Scan for the cell matching the given text and deliver its [X, Y] coordinate at center. 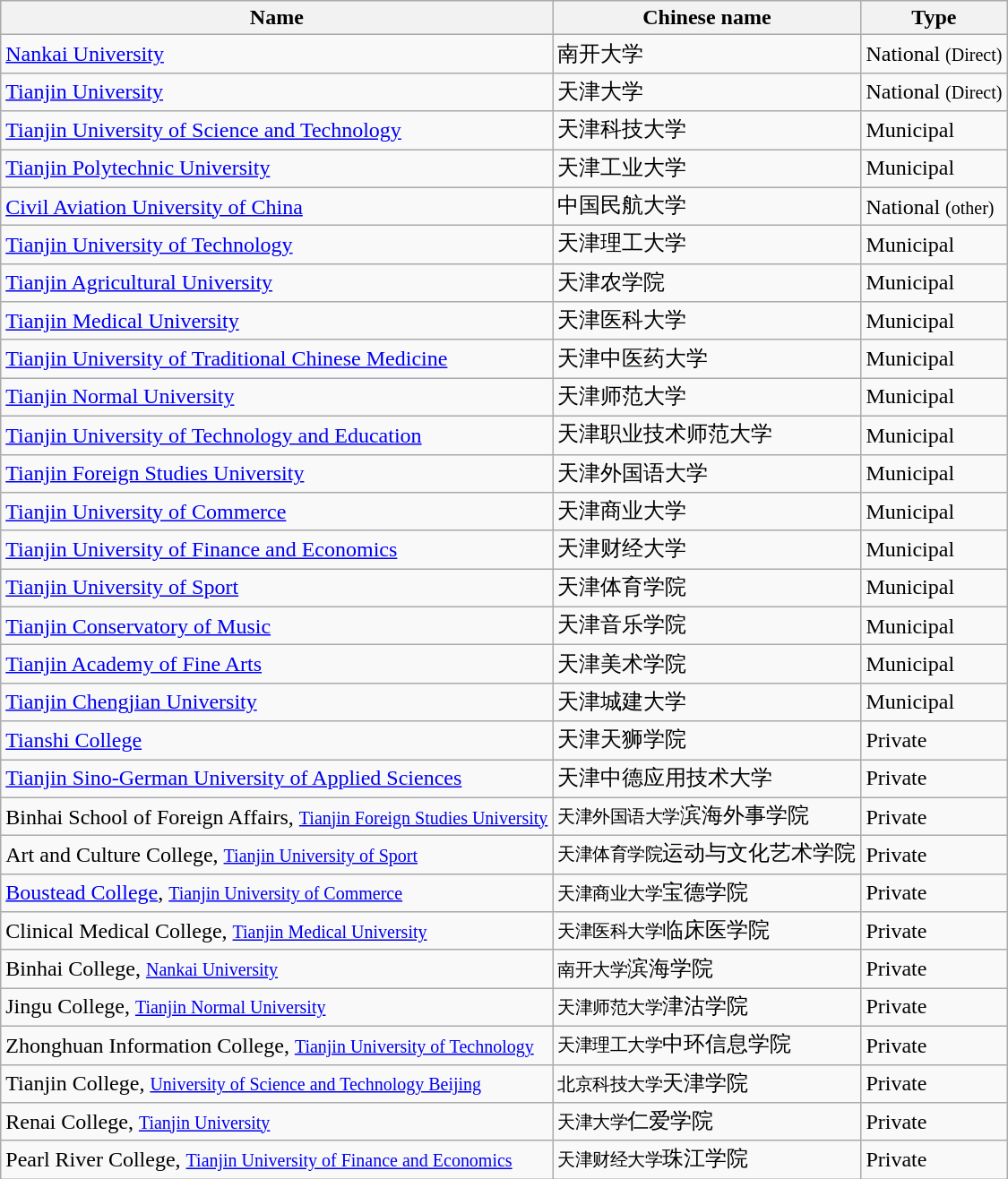
天津天狮学院 [707, 740]
天津中医药大学 [707, 358]
Art and Culture College, Tianjin University of Sport [277, 855]
天津外国语大学滨海外事学院 [707, 817]
天津农学院 [707, 283]
天津医科大学临床医学院 [707, 932]
天津师范大学 [707, 398]
天津财经大学 [707, 550]
天津理工大学中环信息学院 [707, 1045]
Civil Aviation University of China [277, 206]
Tianjin Foreign Studies University [277, 473]
Type [934, 18]
Boustead College, Tianjin University of Commerce [277, 892]
Tianjin University of Science and Technology [277, 131]
天津商业大学 [707, 512]
天津商业大学宝德学院 [707, 892]
Tianjin University of Finance and Economics [277, 550]
北京科技大学天津学院 [707, 1084]
Tianjin Chengjian University [277, 702]
Name [277, 18]
天津工业大学 [707, 168]
Binhai School of Foreign Affairs, Tianjin Foreign Studies University [277, 817]
天津体育学院 [707, 588]
Jingu College, Tianjin Normal University [277, 1007]
Tianjin University [277, 91]
Tianjin University of Sport [277, 588]
天津大学 [707, 91]
Zhonghuan Information College, Tianjin University of Technology [277, 1045]
天津中德应用技术大学 [707, 779]
天津外国语大学 [707, 473]
南开大学滨海学院 [707, 969]
Tianjin University of Traditional Chinese Medicine [277, 358]
National (other) [934, 206]
Tianjin Normal University [277, 398]
Tianjin Academy of Fine Arts [277, 665]
天津大学仁爱学院 [707, 1122]
Chinese name [707, 18]
Nankai University [277, 54]
Tianshi College [277, 740]
Pearl River College, Tianjin University of Finance and Economics [277, 1159]
Tianjin University of Technology and Education [277, 435]
南开大学 [707, 54]
中国民航大学 [707, 206]
Tianjin Conservatory of Music [277, 625]
Tianjin Sino-German University of Applied Sciences [277, 779]
天津音乐学院 [707, 625]
天津理工大学 [707, 245]
Tianjin Agricultural University [277, 283]
Renai College, Tianjin University [277, 1122]
天津师范大学津沽学院 [707, 1007]
天津城建大学 [707, 702]
天津职业技术师范大学 [707, 435]
Tianjin University of Commerce [277, 512]
Binhai College, Nankai University [277, 969]
天津科技大学 [707, 131]
天津体育学院运动与文化艺术学院 [707, 855]
天津医科大学 [707, 321]
Tianjin University of Technology [277, 245]
天津财经大学珠江学院 [707, 1159]
Tianjin Polytechnic University [277, 168]
Tianjin College, University of Science and Technology Beijing [277, 1084]
Clinical Medical College, Tianjin Medical University [277, 932]
Tianjin Medical University [277, 321]
天津美术学院 [707, 665]
